Identify which cell holds the provided text, then report its (x, y) central coordinate. 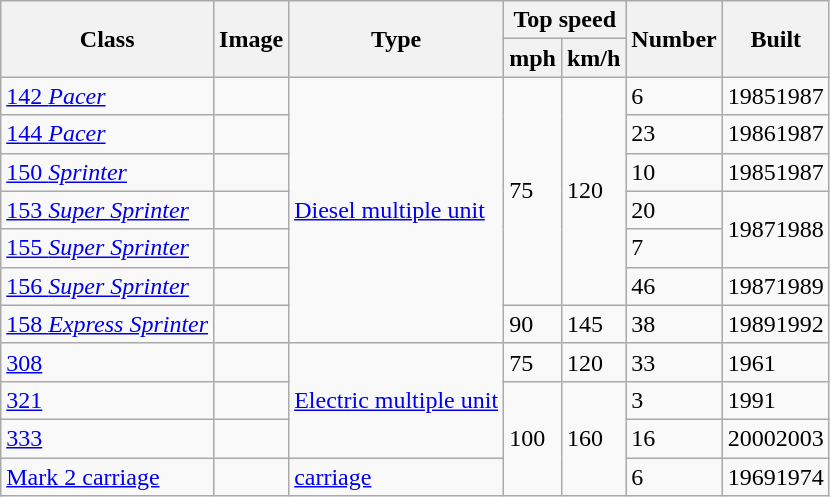
308 (108, 362)
km/h (593, 58)
38 (674, 324)
19891992 (776, 324)
23 (674, 134)
158 Express Sprinter (108, 324)
19691974 (776, 477)
20 (674, 210)
Diesel multiple unit (396, 210)
10 (674, 172)
1991 (776, 400)
carriage (396, 477)
Class (108, 39)
333 (108, 438)
156 Super Sprinter (108, 286)
Top speed (565, 20)
7 (674, 248)
Mark 2 carriage (108, 477)
155 Super Sprinter (108, 248)
150 Sprinter (108, 172)
142 Pacer (108, 96)
145 (593, 324)
144 Pacer (108, 134)
Number (674, 39)
100 (533, 438)
19871988 (776, 229)
Image (252, 39)
Built (776, 39)
mph (533, 58)
321 (108, 400)
90 (533, 324)
19871989 (776, 286)
Type (396, 39)
Electric multiple unit (396, 400)
19861987 (776, 134)
46 (674, 286)
3 (674, 400)
160 (593, 438)
20002003 (776, 438)
153 Super Sprinter (108, 210)
33 (674, 362)
1961 (776, 362)
16 (674, 438)
